Capture the cell that displays the provided text and extract its (X, Y) central coordinate. 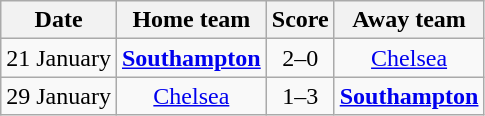
Score (300, 20)
Away team (409, 20)
29 January (59, 96)
Home team (191, 20)
1–3 (300, 96)
2–0 (300, 58)
Date (59, 20)
21 January (59, 58)
